Determine the [x, y] coordinate at the center of the cell enclosing the given text.  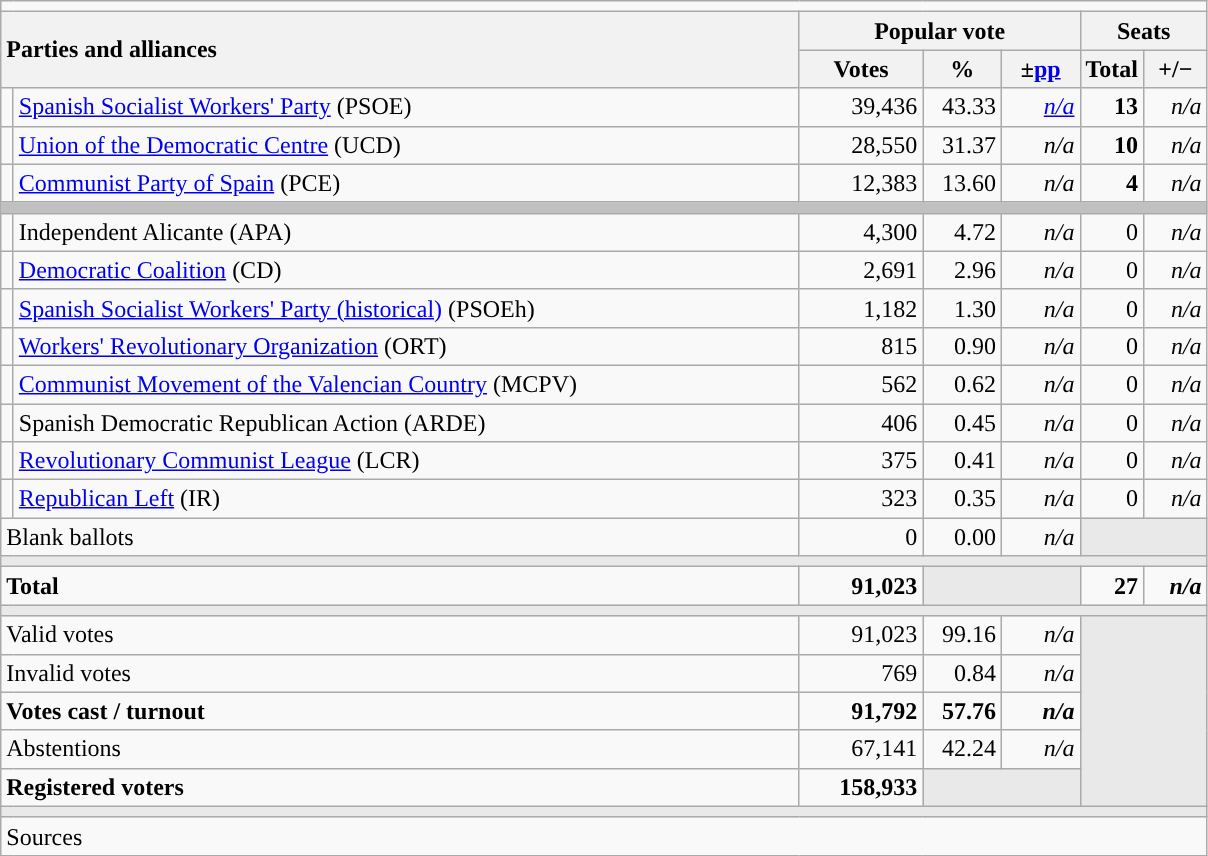
Communist Party of Spain (PCE) [406, 183]
Sources [604, 836]
Blank ballots [400, 537]
99.16 [962, 635]
4.72 [962, 232]
2,691 [861, 270]
Abstentions [400, 749]
Union of the Democratic Centre (UCD) [406, 145]
31.37 [962, 145]
158,933 [861, 787]
43.33 [962, 107]
Independent Alicante (APA) [406, 232]
323 [861, 499]
+/− [1176, 69]
769 [861, 673]
Spanish Democratic Republican Action (ARDE) [406, 423]
0.84 [962, 673]
28,550 [861, 145]
Valid votes [400, 635]
±pp [1040, 69]
12,383 [861, 183]
Popular vote [940, 31]
13.60 [962, 183]
% [962, 69]
Invalid votes [400, 673]
57.76 [962, 711]
39,436 [861, 107]
13 [1112, 107]
4,300 [861, 232]
0.90 [962, 346]
42.24 [962, 749]
10 [1112, 145]
375 [861, 461]
Registered voters [400, 787]
Revolutionary Communist League (LCR) [406, 461]
27 [1112, 586]
67,141 [861, 749]
91,792 [861, 711]
Communist Movement of the Valencian Country (MCPV) [406, 384]
406 [861, 423]
0.00 [962, 537]
1.30 [962, 308]
0.62 [962, 384]
Democratic Coalition (CD) [406, 270]
2.96 [962, 270]
Votes [861, 69]
0.35 [962, 499]
815 [861, 346]
Votes cast / turnout [400, 711]
Seats [1144, 31]
4 [1112, 183]
562 [861, 384]
Spanish Socialist Workers' Party (historical) (PSOEh) [406, 308]
Workers' Revolutionary Organization (ORT) [406, 346]
Parties and alliances [400, 50]
0.45 [962, 423]
Spanish Socialist Workers' Party (PSOE) [406, 107]
Republican Left (IR) [406, 499]
1,182 [861, 308]
0.41 [962, 461]
